Extract the (x, y) coordinate from the center of the cell holding the provided text.  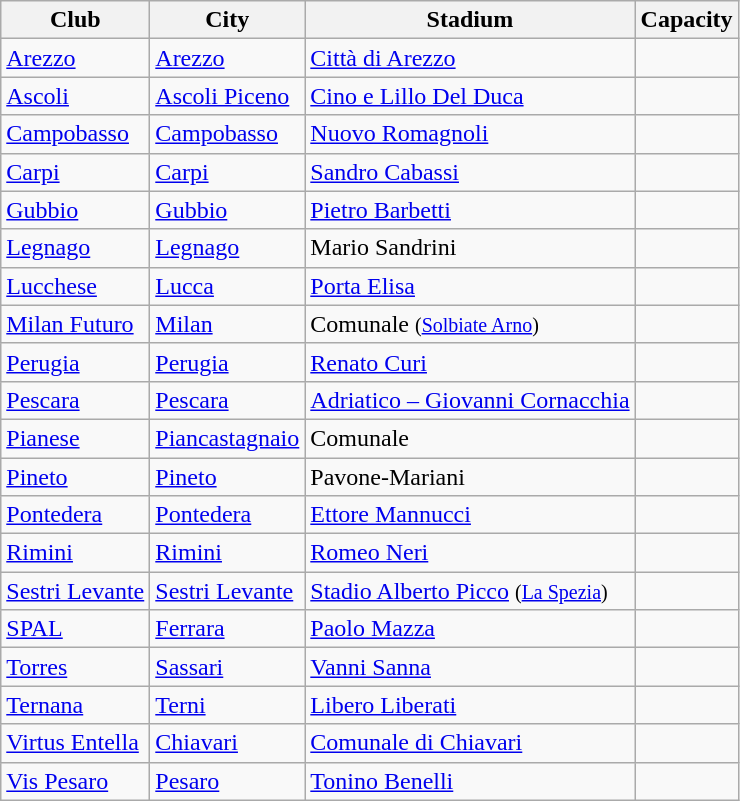
Comunale (470, 438)
Pietro Barbetti (470, 210)
SPAL (76, 629)
Sassari (228, 667)
Paolo Mazza (470, 629)
Romeo Neri (470, 553)
Stadium (470, 20)
Renato Curi (470, 362)
Virtus Entella (76, 743)
Vanni Sanna (470, 667)
Chiavari (228, 743)
Terni (228, 705)
Tonino Benelli (470, 781)
Pianese (76, 438)
Ettore Mannucci (470, 515)
Milan Futuro (76, 324)
Nuovo Romagnoli (470, 134)
Lucchese (76, 286)
Milan (228, 324)
Libero Liberati (470, 705)
Capacity (686, 20)
Torres (76, 667)
Adriatico – Giovanni Cornacchia (470, 400)
Club (76, 20)
Città di Arezzo (470, 58)
Comunale di Chiavari (470, 743)
Cino e Lillo Del Duca (470, 96)
Ascoli (76, 96)
Ternana (76, 705)
Ascoli Piceno (228, 96)
Piancastagnaio (228, 438)
City (228, 20)
Ferrara (228, 629)
Comunale (Solbiate Arno) (470, 324)
Pesaro (228, 781)
Porta Elisa (470, 286)
Lucca (228, 286)
Vis Pesaro (76, 781)
Pavone-Mariani (470, 477)
Mario Sandrini (470, 248)
Stadio Alberto Picco (La Spezia) (470, 591)
Sandro Cabassi (470, 172)
